Return (X, Y) of the center of cell containing provided text 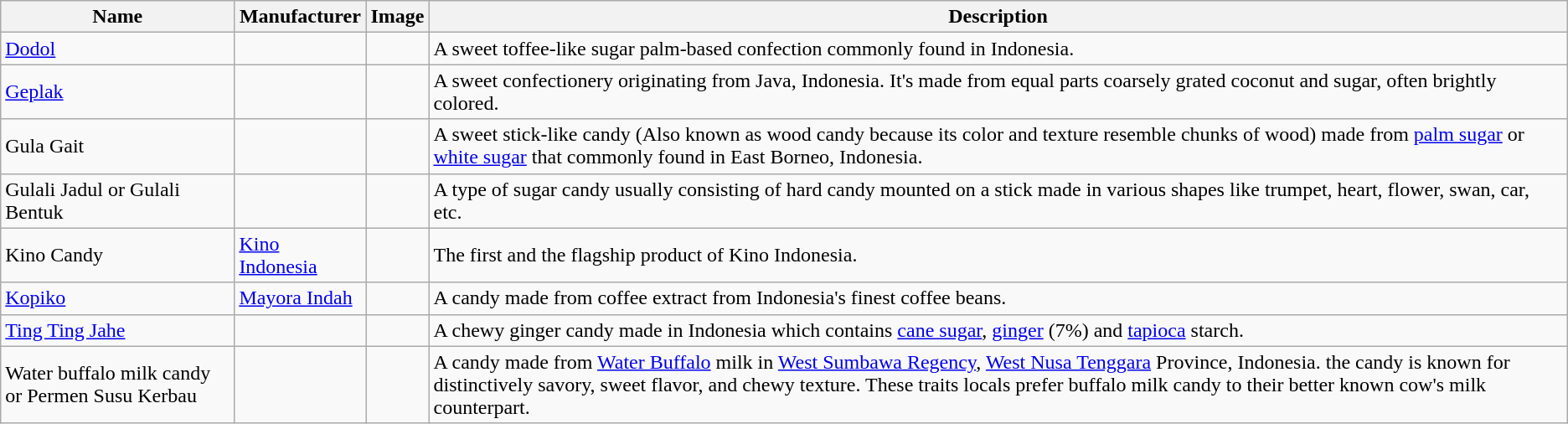
Name (117, 17)
A sweet confectionery originating from Java, Indonesia. It's made from equal parts coarsely grated coconut and sugar, often brightly colored. (998, 92)
Gulali Jadul or Gulali Bentuk (117, 201)
Kino Indonesia (300, 255)
Dodol (117, 49)
Gula Gait (117, 146)
Ting Ting Jahe (117, 330)
A candy made from coffee extract from Indonesia's finest coffee beans. (998, 298)
Manufacturer (300, 17)
A type of sugar candy usually consisting of hard candy mounted on a stick made in various shapes like trumpet, heart, flower, swan, car, etc. (998, 201)
A sweet toffee-like sugar palm-based confection commonly found in Indonesia. (998, 49)
Mayora Indah (300, 298)
Description (998, 17)
The first and the flagship product of Kino Indonesia. (998, 255)
Image (397, 17)
Water buffalo milk candy or Permen Susu Kerbau (117, 385)
Kopiko (117, 298)
Kino Candy (117, 255)
Geplak (117, 92)
A chewy ginger candy made in Indonesia which contains cane sugar, ginger (7%) and tapioca starch. (998, 330)
